Scan for the cell matching the given text and deliver its [X, Y] coordinate at center. 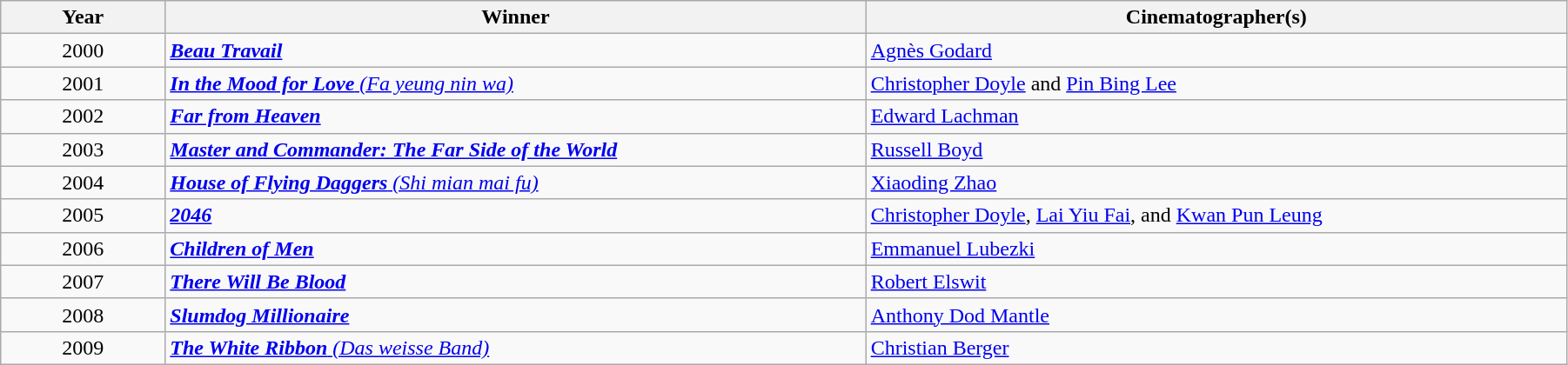
Xiaoding Zhao [1216, 182]
2009 [84, 348]
2005 [84, 216]
2046 [515, 216]
Agnès Godard [1216, 50]
2004 [84, 182]
Edward Lachman [1216, 116]
Christopher Doyle and Pin Bing Lee [1216, 83]
Winner [515, 17]
Far from Heaven [515, 116]
2002 [84, 116]
Beau Travail [515, 50]
2003 [84, 149]
In the Mood for Love (Fa yeung nin wa) [515, 83]
Year [84, 17]
Cinematographer(s) [1216, 17]
Robert Elswit [1216, 282]
Russell Boyd [1216, 149]
2006 [84, 249]
The White Ribbon (Das weisse Band) [515, 348]
Christopher Doyle, Lai Yiu Fai, and Kwan Pun Leung [1216, 216]
Emmanuel Lubezki [1216, 249]
2007 [84, 282]
House of Flying Daggers (Shi mian mai fu) [515, 182]
Children of Men [515, 249]
Christian Berger [1216, 348]
2001 [84, 83]
Slumdog Millionaire [515, 315]
There Will Be Blood [515, 282]
Master and Commander: The Far Side of the World [515, 149]
2000 [84, 50]
2008 [84, 315]
Anthony Dod Mantle [1216, 315]
